For the text-containing cell, return its midpoint in [X, Y] coordinate format. 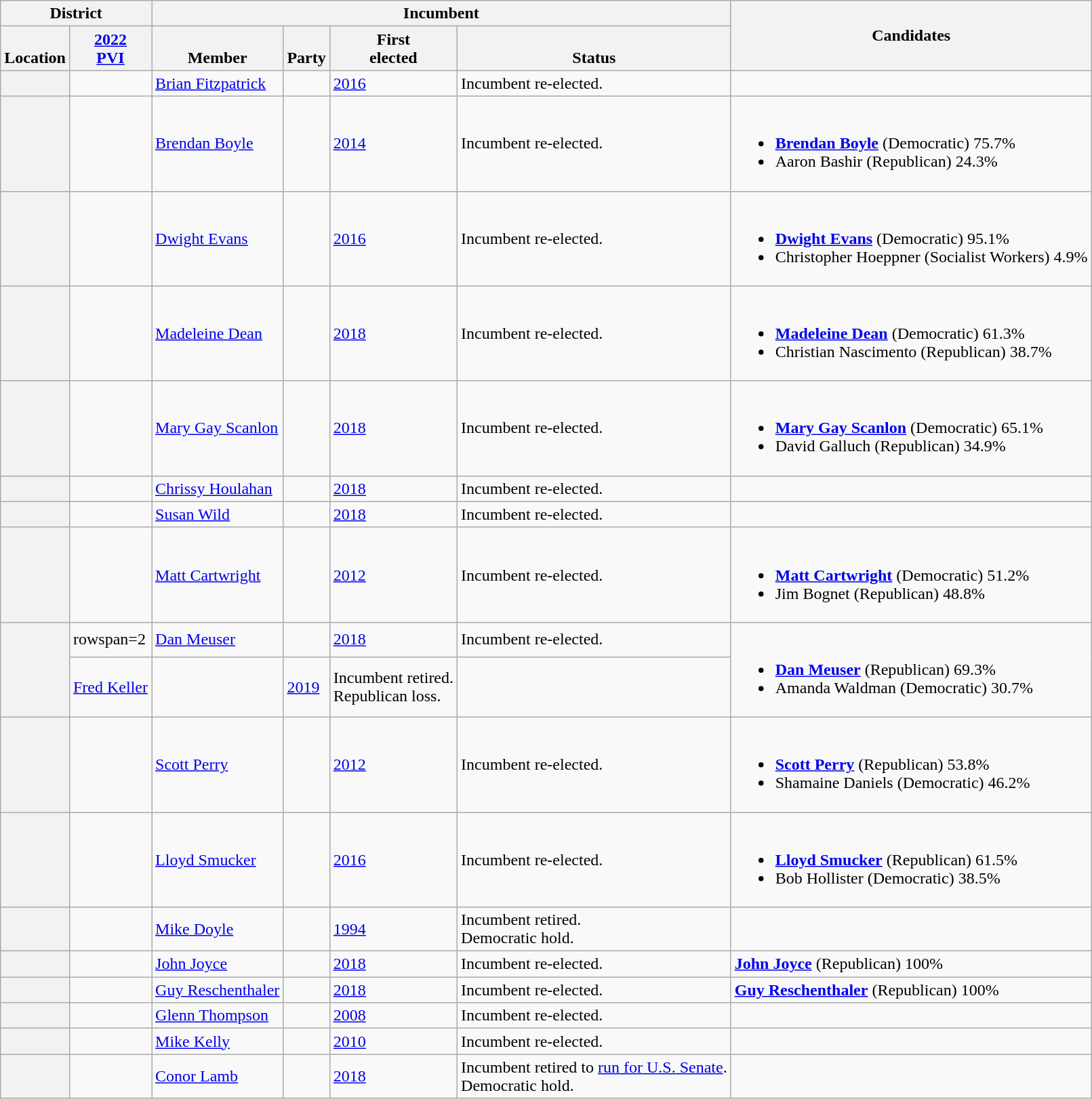
Incumbent [442, 14]
Chrissy Houlahan [218, 489]
2019 [306, 687]
Member [218, 49]
Firstelected [393, 49]
2014 [393, 144]
District [76, 14]
Mike Doyle [218, 930]
Lloyd Smucker [218, 859]
Brendan Boyle (Democratic) 75.7%Aaron Bashir (Republican) 24.3% [911, 144]
Incumbent retired to run for U.S. Senate.Democratic hold. [594, 1076]
Incumbent retired.Democratic hold. [594, 930]
Mary Gay Scanlon (Democratic) 65.1%David Galluch (Republican) 34.9% [911, 428]
Matt Cartwright [218, 575]
Party [306, 49]
Mary Gay Scanlon [218, 428]
Fred Keller [110, 687]
2022PVI [110, 49]
rowspan=2 [110, 640]
Guy Reschenthaler [218, 990]
Dwight Evans [218, 239]
Scott Perry [218, 764]
John Joyce [218, 964]
Dan Meuser (Republican) 69.3%Amanda Waldman (Democratic) 30.7% [911, 669]
Susan Wild [218, 514]
Madeleine Dean (Democratic) 61.3%Christian Nascimento (Republican) 38.7% [911, 333]
2008 [393, 1016]
Brian Fitzpatrick [218, 83]
John Joyce (Republican) 100% [911, 964]
Madeleine Dean [218, 333]
Conor Lamb [218, 1076]
Dan Meuser [218, 640]
Matt Cartwright (Democratic) 51.2%Jim Bognet (Republican) 48.8% [911, 575]
Brendan Boyle [218, 144]
Guy Reschenthaler (Republican) 100% [911, 990]
Dwight Evans (Democratic) 95.1%Christopher Hoeppner (Socialist Workers) 4.9% [911, 239]
1994 [393, 930]
Incumbent retired.Republican loss. [393, 687]
Status [594, 49]
Mike Kelly [218, 1041]
Glenn Thompson [218, 1016]
Candidates [911, 35]
2010 [393, 1041]
Lloyd Smucker (Republican) 61.5%Bob Hollister (Democratic) 38.5% [911, 859]
Scott Perry (Republican) 53.8%Shamaine Daniels (Democratic) 46.2% [911, 764]
Location [35, 49]
